For the text-containing cell, return its midpoint in (X, Y) coordinate format. 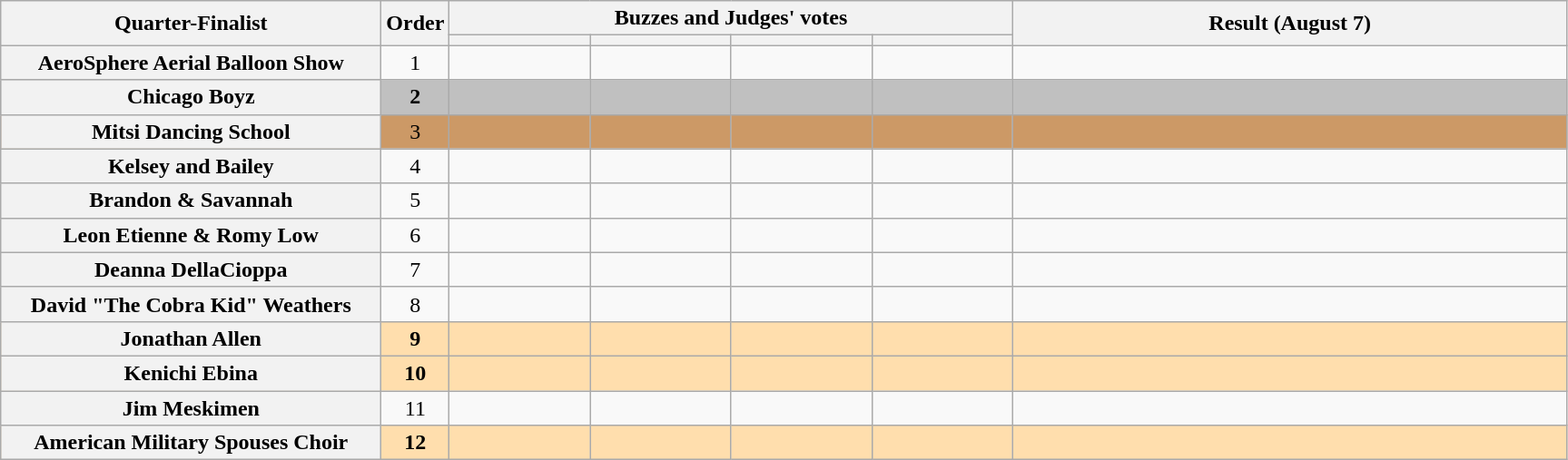
AeroSphere Aerial Balloon Show (191, 63)
4 (416, 166)
5 (416, 201)
9 (416, 338)
American Military Spouses Choir (191, 443)
Kelsey and Bailey (191, 166)
1 (416, 63)
Jim Meskimen (191, 407)
Kenichi Ebina (191, 373)
12 (416, 443)
Result (August 7) (1289, 24)
Leon Etienne & Romy Low (191, 235)
Quarter-Finalist (191, 24)
8 (416, 304)
Deanna DellaCioppa (191, 269)
10 (416, 373)
Brandon & Savannah (191, 201)
2 (416, 97)
Jonathan Allen (191, 338)
Mitsi Dancing School (191, 132)
Buzzes and Judges' votes (731, 18)
3 (416, 132)
6 (416, 235)
7 (416, 269)
11 (416, 407)
Chicago Boyz (191, 97)
Order (416, 24)
David "The Cobra Kid" Weathers (191, 304)
